Output the (X, Y) coordinate of the center of the cell containing the given text.  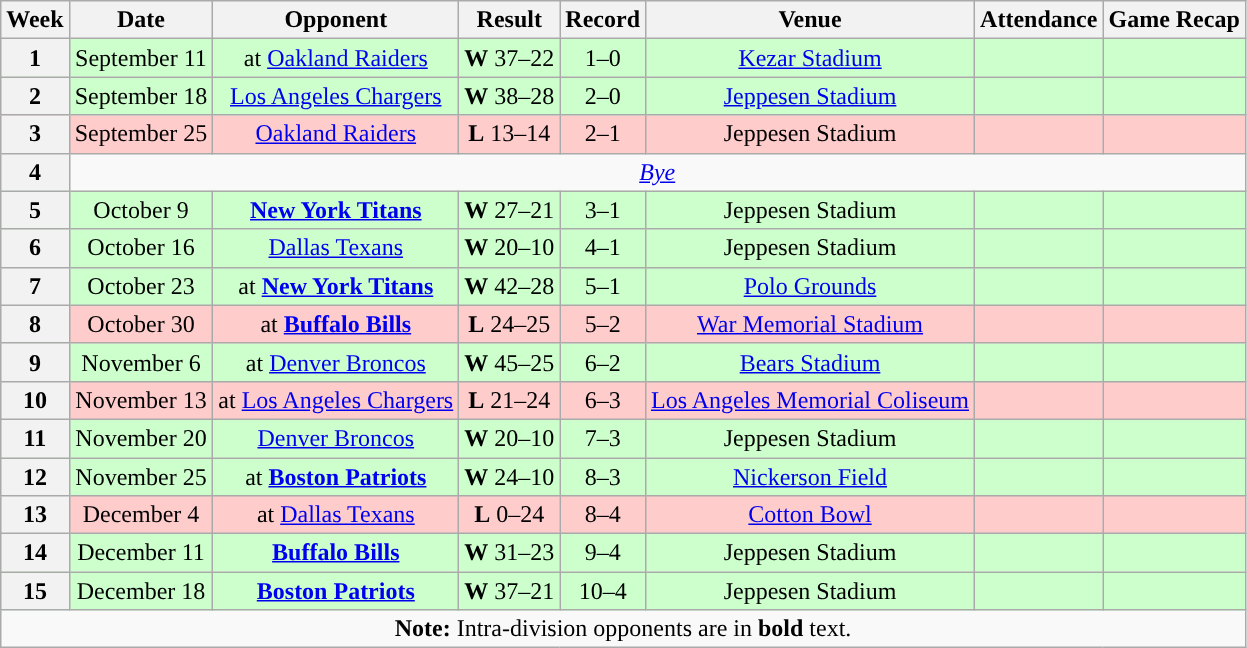
Venue (810, 20)
7 (35, 286)
3 (35, 134)
Dallas Texans (336, 248)
November 25 (141, 477)
at New York Titans (336, 286)
Kezar Stadium (810, 58)
5–2 (603, 324)
11 (35, 438)
4–1 (603, 248)
9 (35, 362)
6–3 (603, 400)
13 (35, 515)
October 30 (141, 324)
at Boston Patriots (336, 477)
2 (35, 96)
5–1 (603, 286)
October 23 (141, 286)
September 18 (141, 96)
Date (141, 20)
Boston Patriots (336, 591)
Nickerson Field (810, 477)
November 20 (141, 438)
3–1 (603, 210)
October 16 (141, 248)
4 (35, 172)
9–4 (603, 553)
at Dallas Texans (336, 515)
W 37–22 (510, 58)
6 (35, 248)
New York Titans (336, 210)
8 (35, 324)
Oakland Raiders (336, 134)
2–1 (603, 134)
War Memorial Stadium (810, 324)
L 0–24 (510, 515)
Opponent (336, 20)
1 (35, 58)
Buffalo Bills (336, 553)
10 (35, 400)
1–0 (603, 58)
6–2 (603, 362)
at Oakland Raiders (336, 58)
10–4 (603, 591)
September 11 (141, 58)
L 24–25 (510, 324)
December 18 (141, 591)
Bears Stadium (810, 362)
November 6 (141, 362)
W 38–28 (510, 96)
Cotton Bowl (810, 515)
Denver Broncos (336, 438)
December 4 (141, 515)
12 (35, 477)
Note: Intra-division opponents are in bold text. (624, 629)
8–4 (603, 515)
W 27–21 (510, 210)
at Buffalo Bills (336, 324)
Los Angeles Chargers (336, 96)
W 45–25 (510, 362)
September 25 (141, 134)
W 31–23 (510, 553)
Result (510, 20)
W 42–28 (510, 286)
October 9 (141, 210)
Polo Grounds (810, 286)
Record (603, 20)
5 (35, 210)
Attendance (1039, 20)
14 (35, 553)
15 (35, 591)
Game Recap (1174, 20)
7–3 (603, 438)
December 11 (141, 553)
2–0 (603, 96)
Los Angeles Memorial Coliseum (810, 400)
L 13–14 (510, 134)
W 37–21 (510, 591)
November 13 (141, 400)
8–3 (603, 477)
at Denver Broncos (336, 362)
Bye (657, 172)
Week (35, 20)
at Los Angeles Chargers (336, 400)
L 21–24 (510, 400)
W 24–10 (510, 477)
